Provide the (X, Y) coordinate of the cell's center where the given text is located.  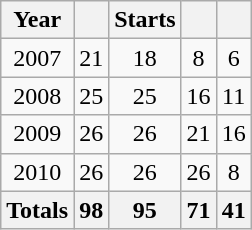
2009 (38, 134)
Starts (145, 20)
98 (92, 210)
Totals (38, 210)
2007 (38, 58)
95 (145, 210)
18 (145, 58)
41 (234, 210)
2010 (38, 172)
71 (198, 210)
11 (234, 96)
2008 (38, 96)
6 (234, 58)
Year (38, 20)
